Search for the cell housing the specified text and yield its (X, Y) center coordinate. 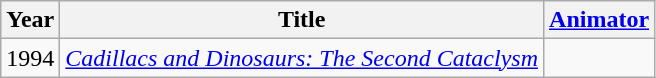
1994 (30, 58)
Year (30, 20)
Title (302, 20)
Animator (600, 20)
Cadillacs and Dinosaurs: The Second Cataclysm (302, 58)
